Pinpoint the cell where the given text exists, returning its (x, y) midpoint coordinate. 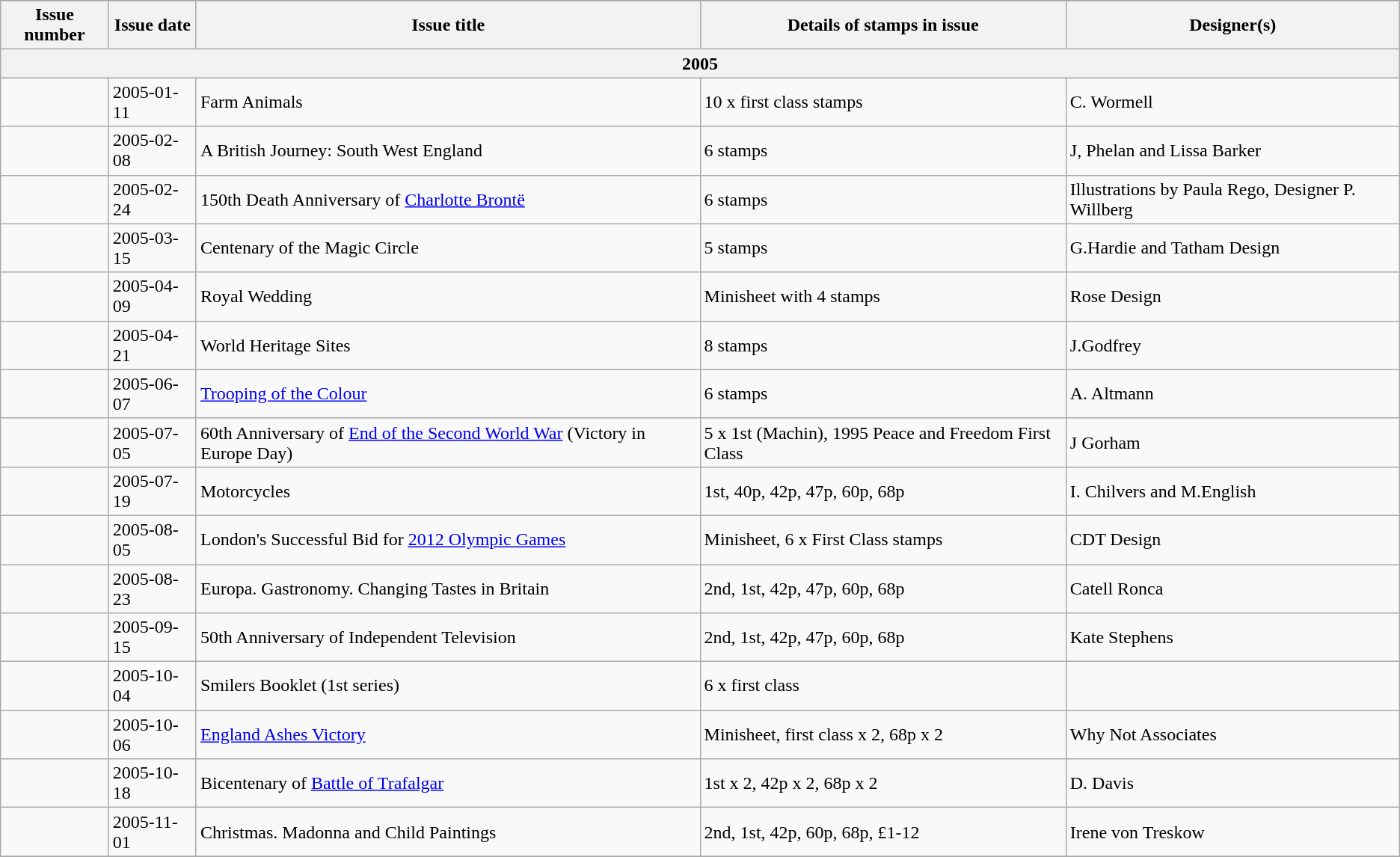
Smilers Booklet (1st series) (448, 686)
England Ashes Victory (448, 734)
2005-11-01 (153, 832)
2005-01-11 (153, 102)
2005-02-24 (153, 199)
Rose Design (1232, 296)
A British Journey: South West England (448, 151)
60th Anniversary of End of the Second World War (Victory in Europe Day) (448, 443)
150th Death Anniversary of Charlotte Brontë (448, 199)
5 stamps (882, 248)
J Gorham (1232, 443)
Europa. Gastronomy. Changing Tastes in Britain (448, 588)
Issue title (448, 25)
8 stamps (882, 345)
Designer(s) (1232, 25)
CDT Design (1232, 540)
Minisheet, first class x 2, 68p x 2 (882, 734)
6 x first class (882, 686)
Motorcycles (448, 491)
Centenary of the Magic Circle (448, 248)
Minisheet with 4 stamps (882, 296)
J, Phelan and Lissa Barker (1232, 151)
D. Davis (1232, 784)
2005-10-18 (153, 784)
2005-08-23 (153, 588)
50th Anniversary of Independent Television (448, 637)
2005-07-05 (153, 443)
Kate Stephens (1232, 637)
2005-06-07 (153, 393)
Issue date (153, 25)
Bicentenary of Battle of Trafalgar (448, 784)
Catell Ronca (1232, 588)
2005-04-21 (153, 345)
I. Chilvers and M.English (1232, 491)
2005 (700, 64)
Christmas. Madonna and Child Paintings (448, 832)
2005-08-05 (153, 540)
Irene von Treskow (1232, 832)
2005-10-06 (153, 734)
2005-03-15 (153, 248)
2005-04-09 (153, 296)
2005-02-08 (153, 151)
Minisheet, 6 x First Class stamps (882, 540)
Royal Wedding (448, 296)
Trooping of the Colour (448, 393)
London's Successful Bid for 2012 Olympic Games (448, 540)
Issue number (55, 25)
2005-10-04 (153, 686)
A. Altmann (1232, 393)
2005-09-15 (153, 637)
1st, 40p, 42p, 47p, 60p, 68p (882, 491)
10 x first class stamps (882, 102)
2005-07-19 (153, 491)
Why Not Associates (1232, 734)
Details of stamps in issue (882, 25)
Illustrations by Paula Rego, Designer P. Willberg (1232, 199)
C. Wormell (1232, 102)
J.Godfrey (1232, 345)
1st x 2, 42p x 2, 68p x 2 (882, 784)
World Heritage Sites (448, 345)
Farm Animals (448, 102)
2nd, 1st, 42p, 60p, 68p, £1-12 (882, 832)
5 x 1st (Machin), 1995 Peace and Freedom First Class (882, 443)
G.Hardie and Tatham Design (1232, 248)
